For the text-containing cell, return its midpoint in [x, y] coordinate format. 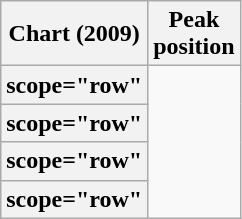
Chart (2009) [74, 34]
Peakposition [194, 34]
